Detect which cell encompasses the target text, then output its [x, y] center coordinate. 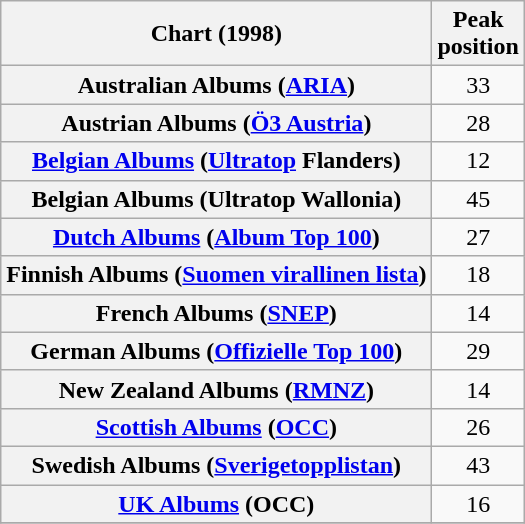
12 [478, 161]
Austrian Albums (Ö3 Austria) [216, 123]
28 [478, 123]
27 [478, 237]
16 [478, 503]
Chart (1998) [216, 34]
Australian Albums (ARIA) [216, 85]
Swedish Albums (Sverigetopplistan) [216, 465]
New Zealand Albums (RMNZ) [216, 389]
33 [478, 85]
French Albums (SNEP) [216, 313]
Dutch Albums (Album Top 100) [216, 237]
German Albums (Offizielle Top 100) [216, 351]
Belgian Albums (Ultratop Wallonia) [216, 199]
26 [478, 427]
29 [478, 351]
18 [478, 275]
Scottish Albums (OCC) [216, 427]
Peakposition [478, 34]
Finnish Albums (Suomen virallinen lista) [216, 275]
UK Albums (OCC) [216, 503]
45 [478, 199]
Belgian Albums (Ultratop Flanders) [216, 161]
43 [478, 465]
